Search for the cell housing the specified text and yield its (X, Y) center coordinate. 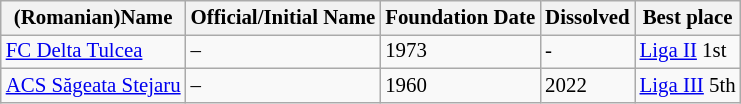
Official/Initial Name (284, 18)
Liga II 1st (688, 51)
(Romanian)Name (94, 18)
1960 (460, 85)
ACS Săgeata Stejaru (94, 85)
1973 (460, 51)
Best place (688, 18)
- (587, 51)
Foundation Date (460, 18)
2022 (587, 85)
Dissolved (587, 18)
FC Delta Tulcea (94, 51)
Liga III 5th (688, 85)
